Detect which cell encompasses the target text, then output its [X, Y] center coordinate. 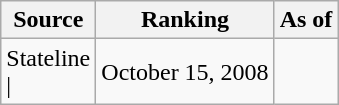
Stateline| [48, 72]
As of [306, 20]
Ranking [185, 20]
October 15, 2008 [185, 72]
Source [48, 20]
